Search for the cell housing the specified text and yield its [X, Y] center coordinate. 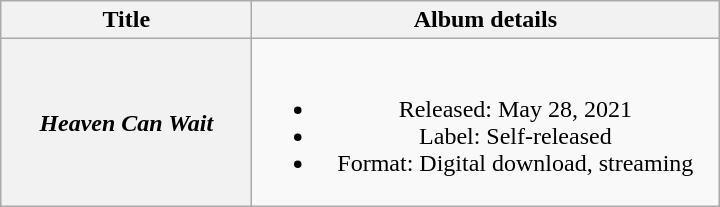
Released: May 28, 2021Label: Self-releasedFormat: Digital download, streaming [486, 122]
Heaven Can Wait [126, 122]
Album details [486, 20]
Title [126, 20]
